Identify which cell holds the provided text, then report its (x, y) central coordinate. 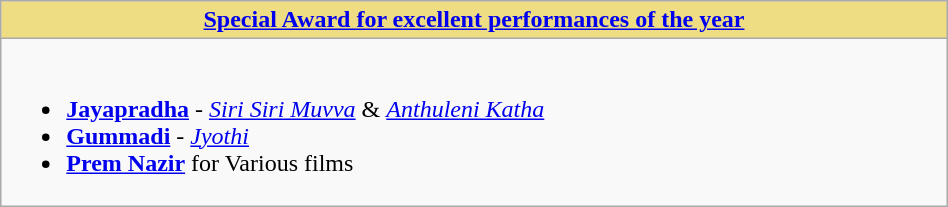
Jayapradha - Siri Siri Muvva & Anthuleni KathaGummadi - JyothiPrem Nazir for Various films (474, 122)
Special Award for excellent performances of the year (474, 20)
